From the cell containing the given text, extract its center point as (X, Y) coordinate. 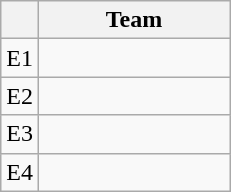
E2 (20, 96)
E4 (20, 172)
E1 (20, 58)
E3 (20, 134)
Team (134, 20)
